Find where the given text appears and provide that cell's center as [X, Y] coordinate. 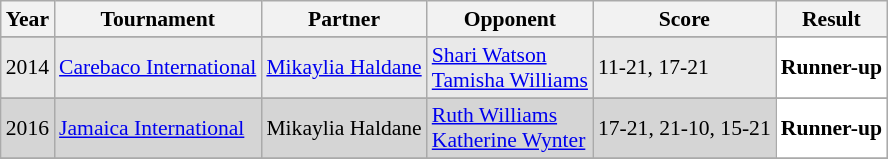
11-21, 17-21 [684, 68]
Ruth Williams Katherine Wynter [510, 128]
Partner [344, 19]
Tournament [158, 19]
17-21, 21-10, 15-21 [684, 128]
2016 [28, 128]
Carebaco International [158, 68]
Opponent [510, 19]
Year [28, 19]
Result [832, 19]
2014 [28, 68]
Score [684, 19]
Jamaica International [158, 128]
Shari Watson Tamisha Williams [510, 68]
